Find where the given text appears and provide that cell's center as (X, Y) coordinate. 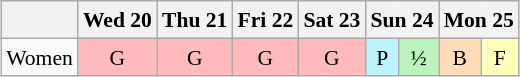
F (500, 56)
Thu 21 (195, 20)
Mon 25 (479, 20)
B (460, 56)
Sat 23 (332, 20)
Wed 20 (118, 20)
P (382, 56)
Sun 24 (402, 20)
Fri 22 (265, 20)
½ (419, 56)
Women (40, 56)
